Search for the cell housing the specified text and yield its [x, y] center coordinate. 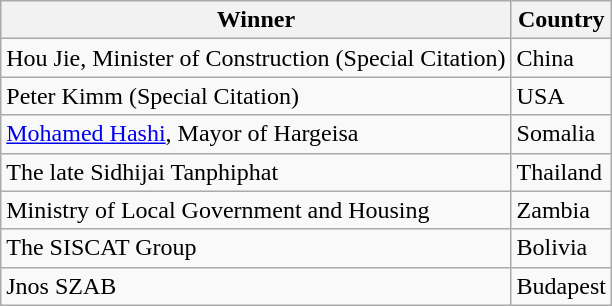
Ministry of Local Government and Housing [256, 210]
Budapest [561, 286]
Mohamed Hashi, Mayor of Hargeisa [256, 134]
Jnos SZAB [256, 286]
Peter Kimm (Special Citation) [256, 96]
Winner [256, 20]
The late Sidhijai Tanphiphat [256, 172]
China [561, 58]
USA [561, 96]
Thailand [561, 172]
Bolivia [561, 248]
The SISCAT Group [256, 248]
Country [561, 20]
Hou Jie, Minister of Construction (Special Citation) [256, 58]
Zambia [561, 210]
Somalia [561, 134]
